Scan for the cell matching the given text and deliver its [x, y] coordinate at center. 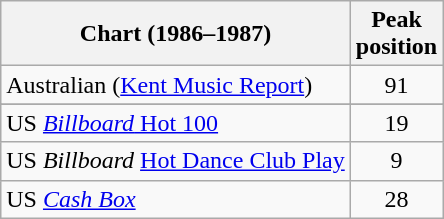
9 [396, 161]
US Billboard Hot Dance Club Play [176, 161]
US Cash Box [176, 199]
91 [396, 85]
19 [396, 123]
US Billboard Hot 100 [176, 123]
28 [396, 199]
Chart (1986–1987) [176, 34]
Peakposition [396, 34]
Australian (Kent Music Report) [176, 85]
